Provide the [x, y] coordinate of the cell's center where the given text is located.  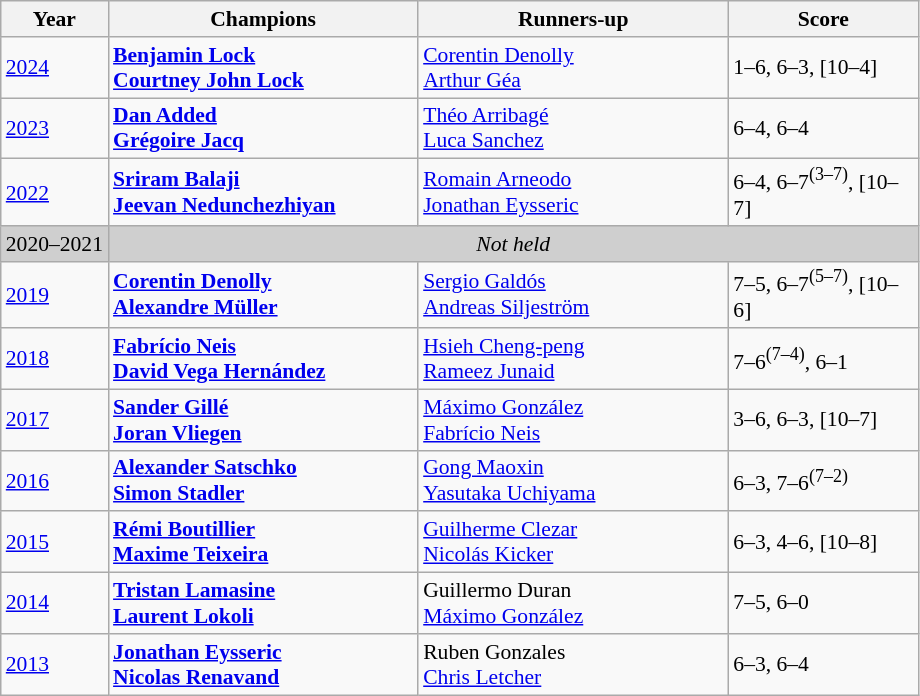
2016 [54, 482]
Not held [513, 244]
Fabrício Neis David Vega Hernández [263, 358]
7–5, 6–0 [823, 604]
7–5, 6–7(5–7), [10–6] [823, 294]
2023 [54, 128]
Year [54, 19]
Théo Arribagé Luca Sanchez [573, 128]
2020–2021 [54, 244]
6–3, 6–4 [823, 664]
6–4, 6–7(3–7), [10–7] [823, 192]
2019 [54, 294]
Tristan Lamasine Laurent Lokoli [263, 604]
2015 [54, 542]
Guilherme Clezar Nicolás Kicker [573, 542]
Sergio Galdós Andreas Siljeström [573, 294]
Score [823, 19]
Ruben Gonzales Chris Letcher [573, 664]
Guillermo Duran Máximo González [573, 604]
Sander Gillé Joran Vliegen [263, 420]
Alexander Satschko Simon Stadler [263, 482]
Rémi Boutillier Maxime Teixeira [263, 542]
2018 [54, 358]
6–4, 6–4 [823, 128]
Runners-up [573, 19]
3–6, 6–3, [10–7] [823, 420]
Máximo González Fabrício Neis [573, 420]
2022 [54, 192]
2014 [54, 604]
Sriram Balaji Jeevan Nedunchezhiyan [263, 192]
Hsieh Cheng-peng Rameez Junaid [573, 358]
6–3, 7–6(7–2) [823, 482]
7–6(7–4), 6–1 [823, 358]
Corentin Denolly Arthur Géa [573, 68]
2024 [54, 68]
Jonathan Eysseric Nicolas Renavand [263, 664]
2013 [54, 664]
6–3, 4–6, [10–8] [823, 542]
Benjamin Lock Courtney John Lock [263, 68]
Corentin Denolly Alexandre Müller [263, 294]
2017 [54, 420]
Dan Added Grégoire Jacq [263, 128]
1–6, 6–3, [10–4] [823, 68]
Champions [263, 19]
Romain Arneodo Jonathan Eysseric [573, 192]
Gong Maoxin Yasutaka Uchiyama [573, 482]
